Output the (x, y) coordinate of the center of the cell containing the given text.  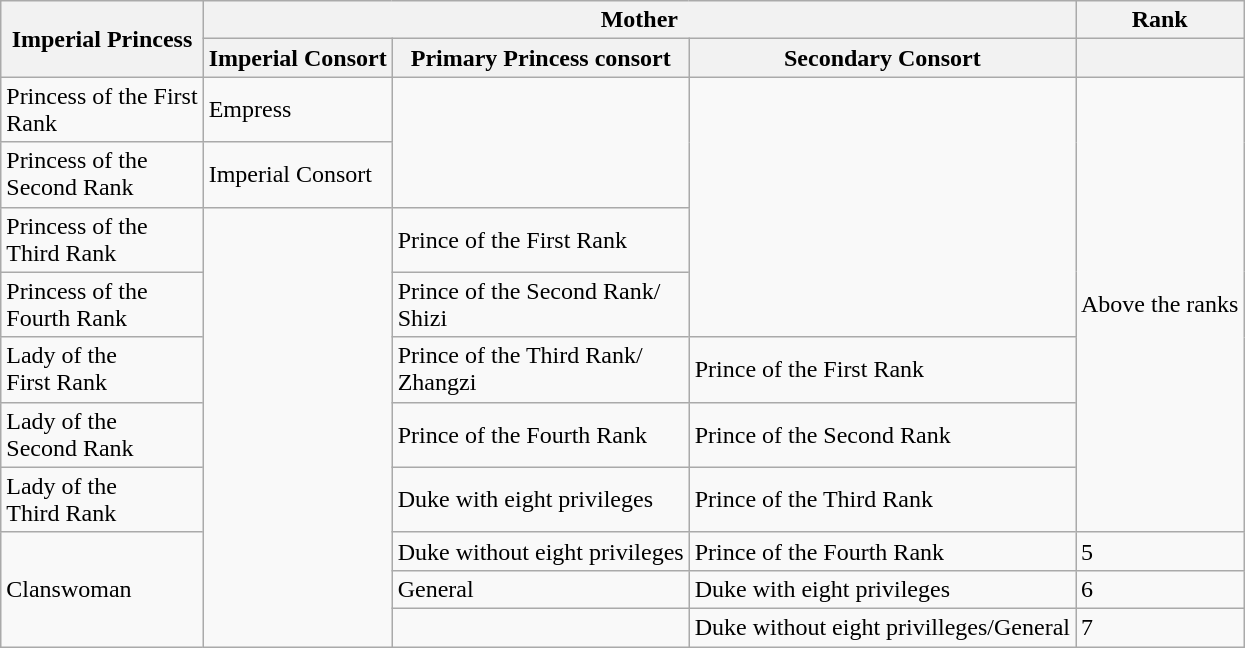
Lady of theSecond Rank (102, 434)
Imperial Princess (102, 39)
Mother (639, 20)
Prince of the Second Rank (882, 434)
General (540, 589)
Secondary Consort (882, 58)
Primary Princess consort (540, 58)
Princess of theSecond Rank (102, 174)
Duke without eight privilleges/General (882, 627)
Prince of the Third Rank (882, 500)
Above the ranks (1160, 304)
Lady of theThird Rank (102, 500)
Princess of the FirstRank (102, 110)
5 (1160, 551)
Prince of the Second Rank/Shizi (540, 304)
Rank (1160, 20)
Clanswoman (102, 589)
Empress (298, 110)
Lady of theFirst Rank (102, 370)
Princess of theThird Rank (102, 240)
Duke without eight privileges (540, 551)
7 (1160, 627)
Princess of theFourth Rank (102, 304)
6 (1160, 589)
Prince of the Third Rank/Zhangzi (540, 370)
